Search for the cell housing the specified text and yield its [X, Y] center coordinate. 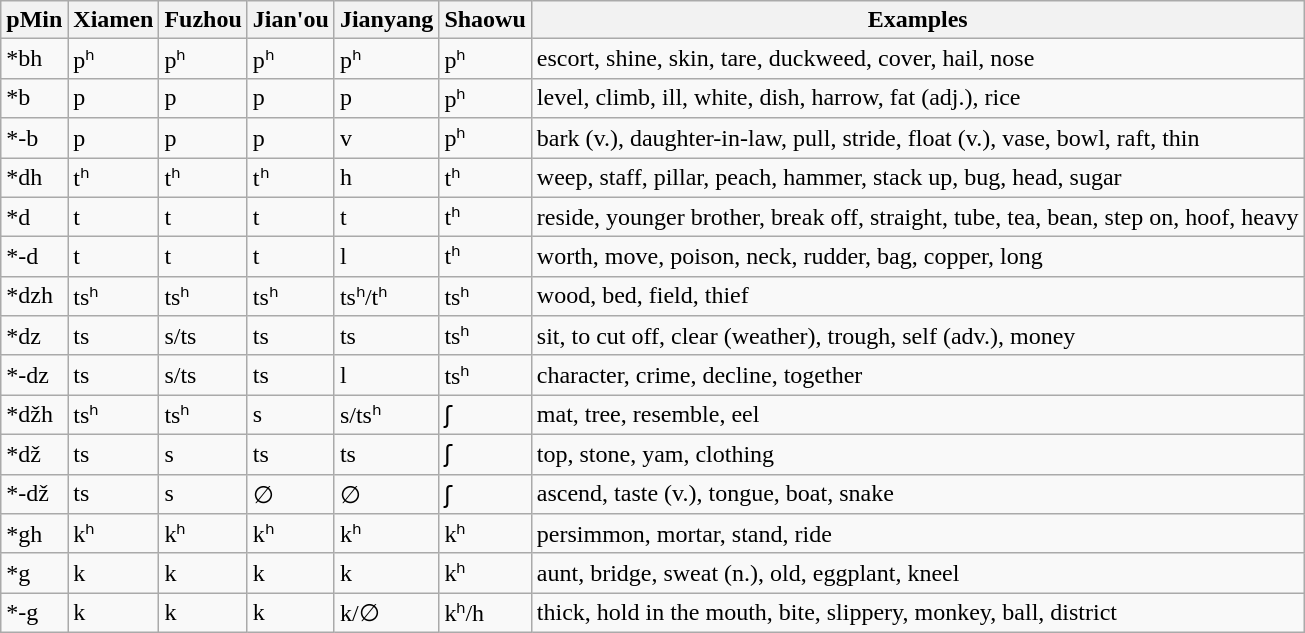
Jianyang [386, 20]
*-dz [34, 375]
reside, younger brother, break off, straight, tube, tea, bean, step on, hoof, heavy [918, 217]
thick, hold in the mouth, bite, slippery, monkey, ball, district [918, 613]
s/tsʰ [386, 415]
escort, shine, skin, tare, duckweed, cover, hail, nose [918, 59]
mat, tree, resemble, eel [918, 415]
k/∅ [386, 613]
Examples [918, 20]
*dz [34, 336]
ascend, taste (v.), tongue, boat, snake [918, 494]
*dzh [34, 296]
*b [34, 98]
*dž [34, 454]
weep, staff, pillar, peach, hammer, stack up, bug, head, sugar [918, 178]
*bh [34, 59]
pMin [34, 20]
*-b [34, 138]
sit, to cut off, clear (weather), trough, self (adv.), money [918, 336]
top, stone, yam, clothing [918, 454]
character, crime, decline, together [918, 375]
*d [34, 217]
Jian'ou [290, 20]
*džh [34, 415]
*dh [34, 178]
h [386, 178]
Fuzhou [203, 20]
*-d [34, 257]
kʰ/h [485, 613]
*g [34, 573]
aunt, bridge, sweat (n.), old, eggplant, kneel [918, 573]
Xiamen [114, 20]
wood, bed, field, thief [918, 296]
*gh [34, 534]
v [386, 138]
bark (v.), daughter-in-law, pull, stride, float (v.), vase, bowl, raft, thin [918, 138]
level, climb, ill, white, dish, harrow, fat (adj.), rice [918, 98]
*-dž [34, 494]
tsʰ/tʰ [386, 296]
persimmon, mortar, stand, ride [918, 534]
*-g [34, 613]
worth, move, poison, neck, rudder, bag, copper, long [918, 257]
Shaowu [485, 20]
